Scan for the cell matching the given text and deliver its [x, y] coordinate at center. 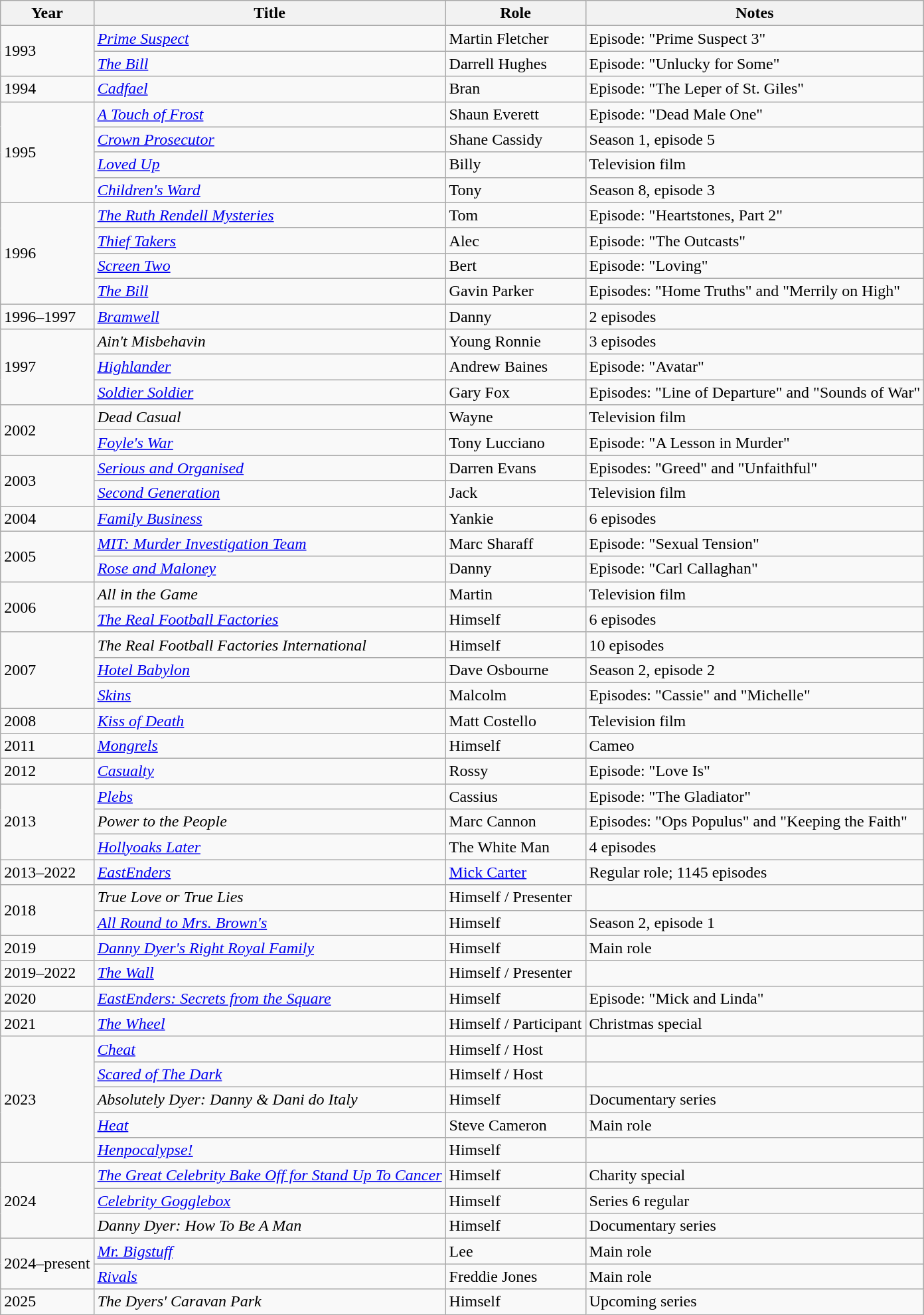
Freddie Jones [515, 1276]
MIT: Murder Investigation Team [269, 544]
Yankie [515, 518]
Martin [515, 594]
2003 [47, 481]
Absolutely Dyer: Danny & Dani do Italy [269, 1099]
2007 [47, 670]
The Wheel [269, 1024]
Episode: "Avatar" [755, 367]
Skins [269, 695]
2019–2022 [47, 973]
Henpocalypse! [269, 1150]
Wayne [515, 418]
Rossy [515, 771]
Dead Casual [269, 418]
Malcolm [515, 695]
Bert [515, 266]
Tom [515, 215]
Prime Suspect [269, 39]
A Touch of Frost [269, 114]
Season 2, episode 2 [755, 670]
2024–present [47, 1264]
Episode: "Love Is" [755, 771]
Hollyoaks Later [269, 847]
Upcoming series [755, 1302]
Episode: "Carl Callaghan" [755, 569]
2020 [47, 998]
Role [515, 13]
Kiss of Death [269, 720]
Steve Cameron [515, 1125]
Celebrity Gogglebox [269, 1201]
All Round to Mrs. Brown's [269, 923]
Season 1, episode 5 [755, 139]
EastEnders: Secrets from the Square [269, 998]
Episodes: "Cassie" and "Michelle" [755, 695]
Highlander [269, 367]
1996 [47, 253]
1996–1997 [47, 317]
Hotel Babylon [269, 670]
Marc Sharaff [515, 544]
2021 [47, 1024]
2024 [47, 1201]
Scared of The Dark [269, 1074]
Series 6 regular [755, 1201]
Season 8, episode 3 [755, 190]
2002 [47, 430]
Gavin Parker [515, 291]
Cassius [515, 797]
Episodes: "Home Truths" and "Merrily on High" [755, 291]
Jack [515, 493]
Crown Prosecutor [269, 139]
Dave Osbourne [515, 670]
Alec [515, 240]
Power to the People [269, 822]
Loved Up [269, 165]
Episode: "Prime Suspect 3" [755, 39]
Thief Takers [269, 240]
Darren Evans [515, 468]
Regular role; 1145 episodes [755, 872]
3 episodes [755, 342]
Foyle's War [269, 443]
Cameo [755, 746]
The Wall [269, 973]
Episode: "The Gladiator" [755, 797]
2012 [47, 771]
Cadfael [269, 89]
Season 2, episode 1 [755, 923]
4 episodes [755, 847]
Year [47, 13]
Episode: "Dead Male One" [755, 114]
Darrell Hughes [515, 64]
Christmas special [755, 1024]
Title [269, 13]
2019 [47, 948]
Episodes: "Ops Populus" and "Keeping the Faith" [755, 822]
Marc Cannon [515, 822]
Gary Fox [515, 392]
Screen Two [269, 266]
1994 [47, 89]
Shaun Everett [515, 114]
Charity special [755, 1176]
Tony Lucciano [515, 443]
Episodes: "Greed" and "Unfaithful" [755, 468]
Serious and Organised [269, 468]
Episode: "The Outcasts" [755, 240]
Matt Costello [515, 720]
Episode: "A Lesson in Murder" [755, 443]
The Ruth Rendell Mysteries [269, 215]
The Real Football Factories [269, 619]
Episodes: "Line of Departure" and "Sounds of War" [755, 392]
Episode: "Heartstones, Part 2" [755, 215]
1993 [47, 51]
Episode: "Unlucky for Some" [755, 64]
Martin Fletcher [515, 39]
10 episodes [755, 645]
The Dyers' Caravan Park [269, 1302]
Shane Cassidy [515, 139]
Rose and Maloney [269, 569]
2023 [47, 1099]
Mongrels [269, 746]
Mick Carter [515, 872]
Danny Dyer's Right Royal Family [269, 948]
Ain't Misbehavin [269, 342]
Children's Ward [269, 190]
Bran [515, 89]
2013–2022 [47, 872]
2005 [47, 556]
Episode: "The Leper of St. Giles" [755, 89]
Plebs [269, 797]
1995 [47, 152]
2 episodes [755, 317]
Billy [515, 165]
Soldier Soldier [269, 392]
Lee [515, 1251]
2011 [47, 746]
Danny Dyer: How To Be A Man [269, 1226]
Bramwell [269, 317]
EastEnders [269, 872]
2025 [47, 1302]
All in the Game [269, 594]
Family Business [269, 518]
2006 [47, 607]
The White Man [515, 847]
Episode: "Loving" [755, 266]
Young Ronnie [515, 342]
Rivals [269, 1276]
Himself / Participant [515, 1024]
Cheat [269, 1049]
Episode: "Sexual Tension" [755, 544]
Second Generation [269, 493]
2008 [47, 720]
Mr. Bigstuff [269, 1251]
2004 [47, 518]
1997 [47, 367]
Andrew Baines [515, 367]
Tony [515, 190]
Heat [269, 1125]
Notes [755, 13]
2013 [47, 822]
2018 [47, 910]
True Love or True Lies [269, 897]
Casualty [269, 771]
The Great Celebrity Bake Off for Stand Up To Cancer [269, 1176]
The Real Football Factories International [269, 645]
Episode: "Mick and Linda" [755, 998]
